Find where the given text appears and provide that cell's center as (X, Y) coordinate. 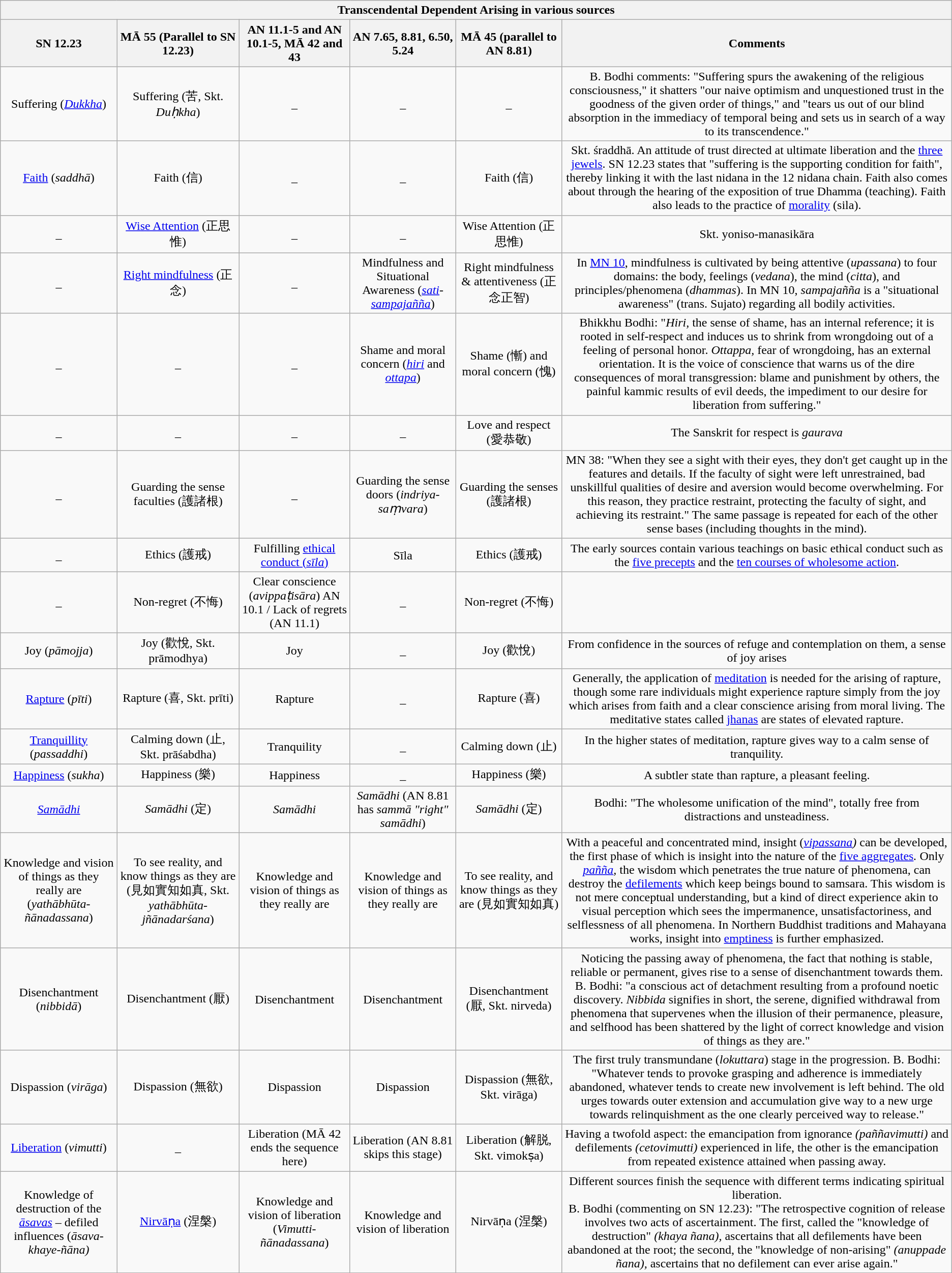
Calming down (止, Skt. prāśabdha) (178, 747)
Knowledge and vision of liberation (403, 1222)
The early sources contain various teachings on basic ethical conduct such as the five precepts and the ten courses of wholesome action. (757, 555)
MĀ 55 (Parallel to SN 12.23) (178, 43)
Dispassion (virāga) (59, 1087)
From confidence in the sources of refuge and contemplation on them, a sense of joy arises (757, 650)
Rapture (喜) (509, 699)
Right mindfulness (正念) (178, 283)
Suffering (Dukkha) (59, 104)
Dispassion (無欲) (178, 1087)
Transcendental Dependent Arising in various sources (476, 10)
In the higher states of meditation, rapture gives way to a calm sense of tranquility. (757, 747)
Love and respect (愛恭敬) (509, 433)
Bodhi: "The wholesome unification of the mind", totally free from distractions and unsteadiness. (757, 809)
Sīla (403, 555)
Shame and moral concern (hiri and ottapa) (403, 364)
Knowledge and vision of things as they really are (yathābhūta-ñānadassana) (59, 890)
Calming down (止) (509, 747)
Liberation (AN 8.81 skips this stage) (403, 1147)
Rapture (294, 699)
AN 11.1-5 and AN 10.1-5, MĀ 42 and 43 (294, 43)
To see reality, and know things as they are (見如實知如真, Skt. yathābhūta-jñānadarśana) (178, 890)
Disenchantment (厭, Skt. nirveda) (509, 999)
Shame (慚) and moral concern (愧) (509, 364)
Joy (pāmojja) (59, 650)
Rapture (喜, Skt. prīti) (178, 699)
Guarding the sense faculties (護諸根) (178, 494)
Faith (saddhā) (59, 178)
Happiness (294, 775)
Fulfilling ethical conduct (sīla) (294, 555)
Liberation (MĀ 42 ends the sequence here) (294, 1147)
Guarding the sense doors (indriya-saṃvara) (403, 494)
The Sanskrit for respect is gaurava (757, 433)
Suffering (苦, Skt. Duḥkha) (178, 104)
A subtler state than rapture, a pleasant feeling. (757, 775)
Mindfulness and Situational Awareness (sati-sampajañña) (403, 283)
Tranquillity (passaddhi) (59, 747)
Happiness (sukha) (59, 775)
Knowledge and vision of liberation (Vimutti-ñānadassana) (294, 1222)
MĀ 45 (parallel to AN 8.81) (509, 43)
Liberation (vimutti) (59, 1147)
Clear conscience (avippaṭisāra) AN 10.1 / Lack of regrets (AN 11.1) (294, 602)
Joy (歡悅, Skt. prāmodhya) (178, 650)
Knowledge of destruction of the āsavas – defiled influences (āsava-khaye-ñāna) (59, 1222)
Joy (歡悅) (509, 650)
AN 7.65, 8.81, 6.50, 5.24 (403, 43)
Guarding the senses (護諸根) (509, 494)
To see reality, and know things as they are (見如實知如真) (509, 890)
Skt. yoniso-manasikāra (757, 234)
Rapture (pīti) (59, 699)
Right mindfulness & attentiveness (正念正智) (509, 283)
Comments (757, 43)
SN 12.23 (59, 43)
Joy (294, 650)
Disenchantment (nibbidā) (59, 999)
Samādhi (AN 8.81 has sammā "right" samādhi) (403, 809)
Tranquility (294, 747)
Liberation (解脱, Skt. vimokṣa) (509, 1147)
Disenchantment (厭) (178, 999)
Dispassion (無欲, Skt. virāga) (509, 1087)
